Return the (x, y) coordinate for the center point of the cell that contains the specified text.  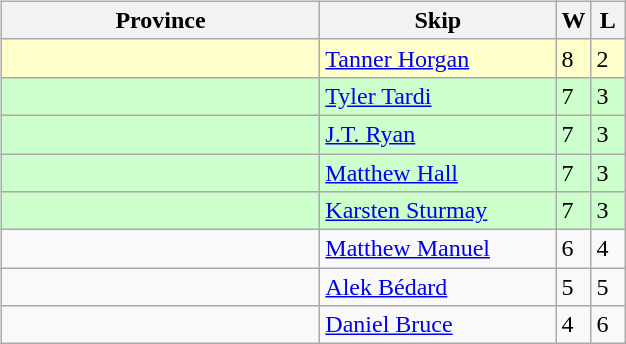
2 (608, 58)
J.T. Ryan (438, 134)
8 (574, 58)
W (574, 20)
Daniel Bruce (438, 325)
Skip (438, 20)
Tyler Tardi (438, 96)
Karsten Sturmay (438, 211)
Matthew Hall (438, 173)
Alek Bédard (438, 287)
Tanner Horgan (438, 58)
Province (160, 20)
Matthew Manuel (438, 249)
L (608, 20)
